Capture the cell that displays the provided text and extract its (X, Y) central coordinate. 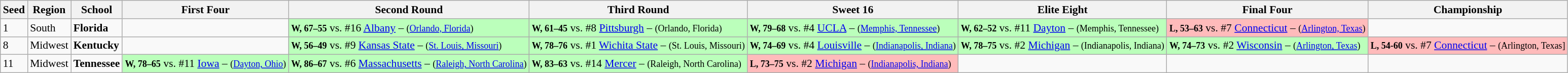
Sweet 16 (853, 10)
11 (14, 64)
Elite Eight (1063, 10)
Seed (14, 10)
Championship (1468, 10)
W, 74–69 vs. #4 Louisville – (Indianapolis, Indiana) (853, 46)
W, 74–73 vs. #2 Wisconsin – (Arlington, Texas) (1268, 46)
L, 53–63 vs. #7 Connecticut – (Arlington, Texas) (1268, 28)
W, 78–76 vs. #1 Wichita State – (St. Louis, Missouri) (638, 46)
Tennessee (97, 64)
W, 86–67 vs. #6 Massachusetts – (Raleigh, North Carolina) (409, 64)
Florida (97, 28)
8 (14, 46)
Final Four (1268, 10)
South (49, 28)
L, 73–75 vs. #2 Michigan – (Indianapolis, Indiana) (853, 64)
W, 78–75 vs. #2 Michigan – (Indianapolis, Indiana) (1063, 46)
Third Round (638, 10)
School (97, 10)
W, 83–63 vs. #14 Mercer – (Raleigh, North Carolina) (638, 64)
W, 62–52 vs. #11 Dayton – (Memphis, Tennessee) (1063, 28)
Second Round (409, 10)
W, 61–45 vs. #8 Pittsburgh – (Orlando, Florida) (638, 28)
W, 78–65 vs. #11 Iowa – (Dayton, Ohio) (205, 64)
First Four (205, 10)
Kentucky (97, 46)
W, 56–49 vs. #9 Kansas State – (St. Louis, Missouri) (409, 46)
1 (14, 28)
L, 54-60 vs. #7 Connecticut – (Arlington, Texas] (1468, 46)
W, 67–55 vs. #16 Albany – (Orlando, Florida) (409, 28)
W, 79–68 vs. #4 UCLA – (Memphis, Tennessee) (853, 28)
Region (49, 10)
